Pinpoint the cell where the given text exists, returning its (X, Y) midpoint coordinate. 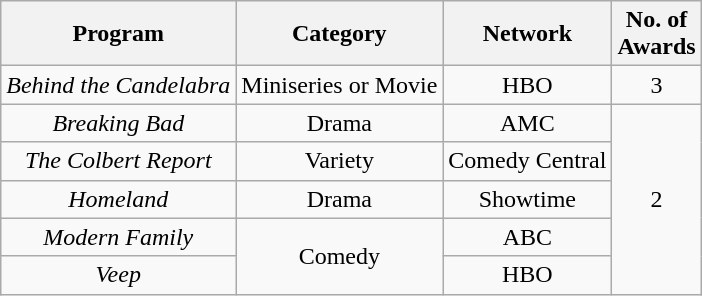
Homeland (118, 199)
Behind the Candelabra (118, 85)
ABC (528, 237)
No. ofAwards (656, 34)
Network (528, 34)
Miniseries or Movie (340, 85)
2 (656, 199)
Program (118, 34)
Modern Family (118, 237)
3 (656, 85)
Category (340, 34)
Showtime (528, 199)
The Colbert Report (118, 161)
Breaking Bad (118, 123)
Comedy (340, 256)
Variety (340, 161)
Comedy Central (528, 161)
Veep (118, 275)
AMC (528, 123)
